Output the (X, Y) coordinate of the center of the cell containing the given text.  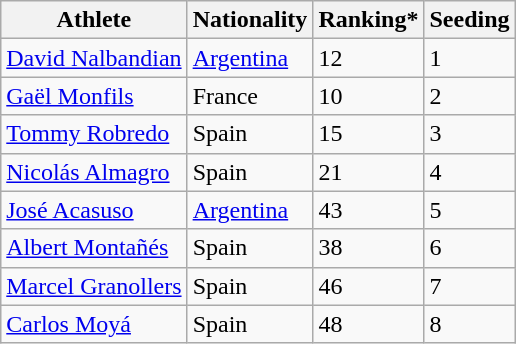
12 (368, 58)
5 (470, 210)
21 (368, 172)
6 (470, 248)
43 (368, 210)
Gaël Monfils (94, 96)
10 (368, 96)
Marcel Granollers (94, 286)
4 (470, 172)
3 (470, 134)
15 (368, 134)
Nicolás Almagro (94, 172)
8 (470, 324)
Seeding (470, 20)
Carlos Moyá (94, 324)
38 (368, 248)
José Acasuso (94, 210)
Tommy Robredo (94, 134)
Athlete (94, 20)
David Nalbandian (94, 58)
France (250, 96)
Nationality (250, 20)
7 (470, 286)
2 (470, 96)
Albert Montañés (94, 248)
Ranking* (368, 20)
48 (368, 324)
1 (470, 58)
46 (368, 286)
